Provide the (x, y) coordinate of the cell's center where the given text is located.  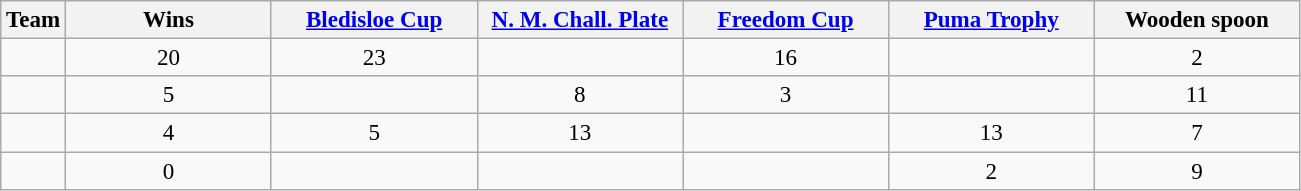
Wins (169, 20)
4 (169, 133)
20 (169, 58)
0 (169, 171)
11 (1197, 95)
8 (580, 95)
N. M. Chall. Plate (580, 20)
16 (786, 58)
Bledisloe Cup (374, 20)
Wooden spoon (1197, 20)
23 (374, 58)
Team (34, 20)
9 (1197, 171)
Freedom Cup (786, 20)
3 (786, 95)
7 (1197, 133)
Puma Trophy (991, 20)
